Extract the [X, Y] coordinate from the center of the cell holding the provided text.  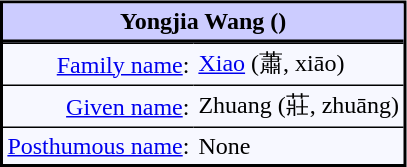
Zhuang (莊, zhuāng) [299, 105]
Family name: [98, 63]
Yongjia Wang () [204, 24]
Xiao (蕭, xiāo) [299, 63]
Posthumous name: [98, 145]
None [299, 145]
Given name: [98, 105]
